Return the (x, y) coordinate for the center point of the cell that contains the specified text.  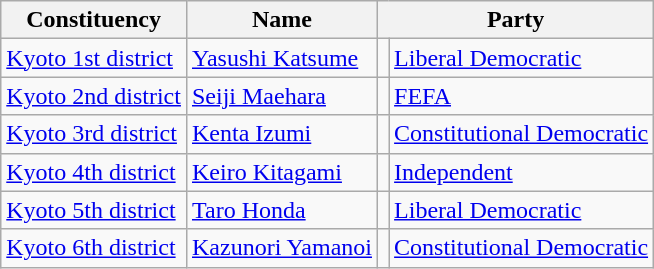
Name (282, 20)
Constituency (94, 20)
Yasushi Katsume (282, 58)
Party (516, 20)
Kyoto 3rd district (94, 134)
Kyoto 2nd district (94, 96)
Kyoto 6th district (94, 248)
Independent (522, 172)
Kazunori Yamanoi (282, 248)
Kyoto 4th district (94, 172)
Kyoto 5th district (94, 210)
Taro Honda (282, 210)
Kenta Izumi (282, 134)
FEFA (522, 96)
Kyoto 1st district (94, 58)
Keiro Kitagami (282, 172)
Seiji Maehara (282, 96)
